Identify which cell holds the provided text, then report its [X, Y] central coordinate. 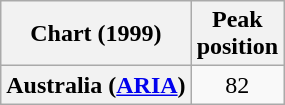
Chart (1999) [96, 34]
82 [237, 85]
Peakposition [237, 34]
Australia (ARIA) [96, 85]
